Scan for the cell matching the given text and deliver its (x, y) coordinate at center. 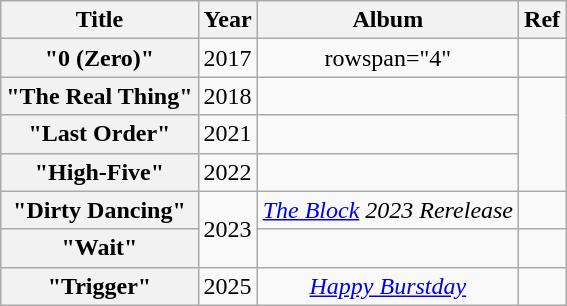
2021 (228, 134)
2018 (228, 96)
Title (100, 20)
rowspan="4" (388, 58)
"Dirty Dancing" (100, 210)
The Block 2023 Rerelease (388, 210)
2017 (228, 58)
"0 (Zero)" (100, 58)
"Wait" (100, 248)
"Trigger" (100, 286)
2022 (228, 172)
2023 (228, 229)
Ref (542, 20)
"Last Order" (100, 134)
Happy Burstday (388, 286)
2025 (228, 286)
"The Real Thing" (100, 96)
Year (228, 20)
Album (388, 20)
"High-Five" (100, 172)
